Extract the (X, Y) coordinate from the center of the cell holding the provided text.  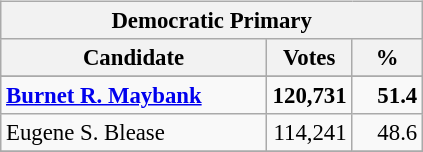
Eugene S. Blease (134, 133)
Candidate (134, 58)
Democratic Primary (212, 21)
114,241 (309, 133)
Votes (309, 58)
120,731 (309, 96)
% (388, 58)
48.6 (388, 133)
Burnet R. Maybank (134, 96)
51.4 (388, 96)
